Identify which cell holds the provided text, then report its (X, Y) central coordinate. 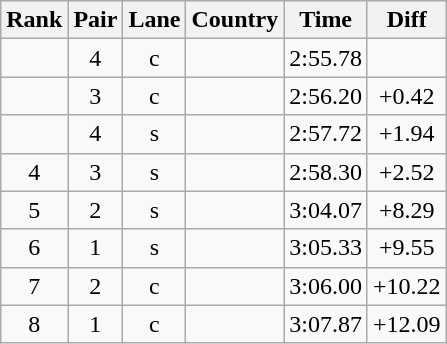
+2.52 (406, 172)
Diff (406, 20)
6 (34, 248)
+12.09 (406, 324)
3:06.00 (326, 286)
2:56.20 (326, 96)
+0.42 (406, 96)
2:55.78 (326, 58)
2:57.72 (326, 134)
Rank (34, 20)
3:04.07 (326, 210)
+10.22 (406, 286)
Time (326, 20)
Lane (154, 20)
+1.94 (406, 134)
2:58.30 (326, 172)
Pair (96, 20)
Country (235, 20)
+8.29 (406, 210)
3:07.87 (326, 324)
+9.55 (406, 248)
8 (34, 324)
7 (34, 286)
5 (34, 210)
3:05.33 (326, 248)
